From the cell containing the given text, extract its center point as [X, Y] coordinate. 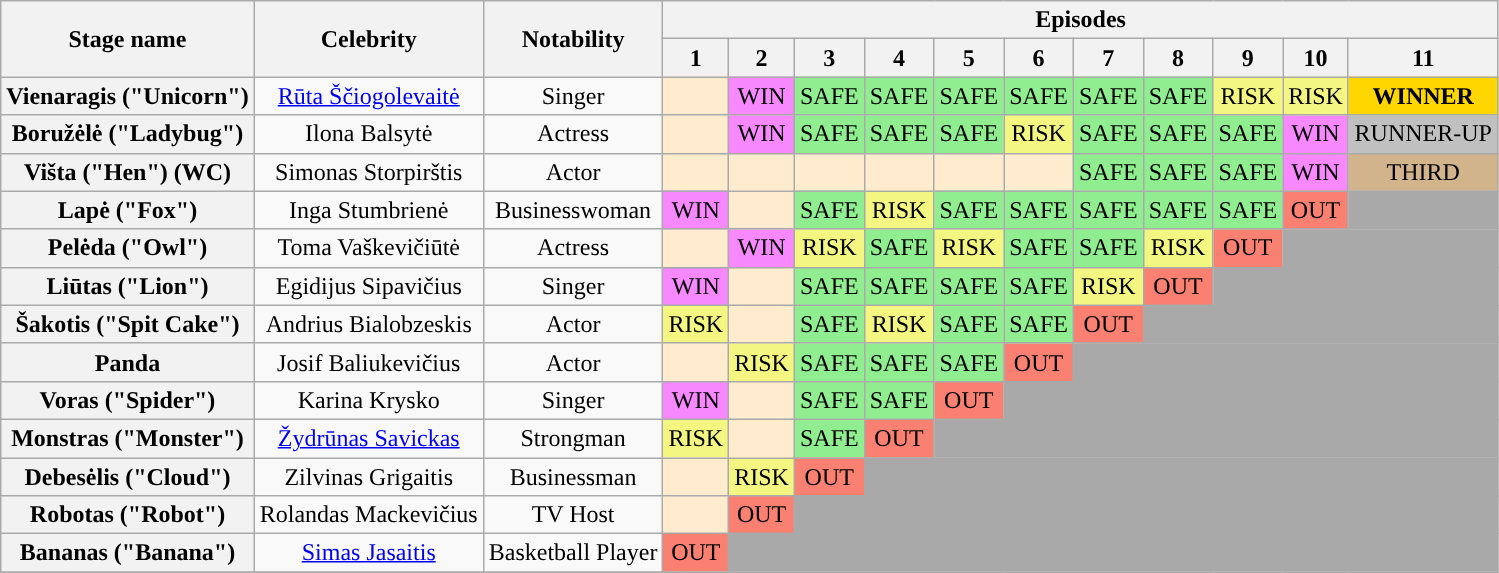
Basketball Player [573, 553]
Liūtas ("Lion") [128, 286]
Boružėlė ("Ladybug") [128, 134]
4 [899, 58]
Simas Jasaitis [368, 553]
Robotas ("Robot") [128, 515]
TV Host [573, 515]
Celebrity [368, 39]
8 [1178, 58]
Šakotis ("Spit Cake") [128, 324]
Ilona Balsytė [368, 134]
2 [762, 58]
WINNER [1423, 96]
Stage name [128, 39]
Rolandas Mackevičius [368, 515]
Notability [573, 39]
5 [969, 58]
Rūta Ščiogolevaitė [368, 96]
10 [1316, 58]
Andrius Bialobzeskis [368, 324]
Episodes [1080, 20]
Lapė ("Fox") [128, 210]
Inga Stumbrienė [368, 210]
Panda [128, 362]
Žydrūnas Savickas [368, 438]
11 [1423, 58]
Debesėlis ("Cloud") [128, 477]
1 [696, 58]
RUNNER-UP [1423, 134]
9 [1248, 58]
THIRD [1423, 172]
7 [1108, 58]
6 [1039, 58]
Monstras ("Monster") [128, 438]
Strongman [573, 438]
Businessman [573, 477]
Zilvinas Grigaitis [368, 477]
Karina Krysko [368, 400]
Vienaragis ("Unicorn") [128, 96]
Pelėda ("Owl") [128, 248]
Egidijus Sipavičius [368, 286]
3 [829, 58]
Bananas ("Banana") [128, 553]
Toma Vaškevičiūtė [368, 248]
Višta ("Hen") (WC) [128, 172]
Josif Baliukevičius [368, 362]
Businesswoman [573, 210]
Voras ("Spider") [128, 400]
Simonas Storpirštis [368, 172]
